Output the (x, y) coordinate of the center of the cell containing the given text.  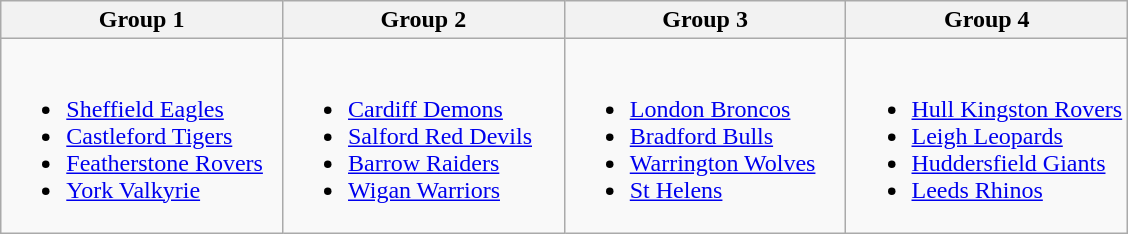
Group 3 (705, 20)
Group 1 (142, 20)
Hull Kingston RoversLeigh LeopardsHuddersfield GiantsLeeds Rhinos (987, 136)
Cardiff DemonsSalford Red DevilsBarrow RaidersWigan Warriors (423, 136)
Sheffield EaglesCastleford TigersFeatherstone RoversYork Valkyrie (142, 136)
Group 2 (423, 20)
Group 4 (987, 20)
London BroncosBradford BullsWarrington WolvesSt Helens (705, 136)
